Detect which cell encompasses the target text, then output its [X, Y] center coordinate. 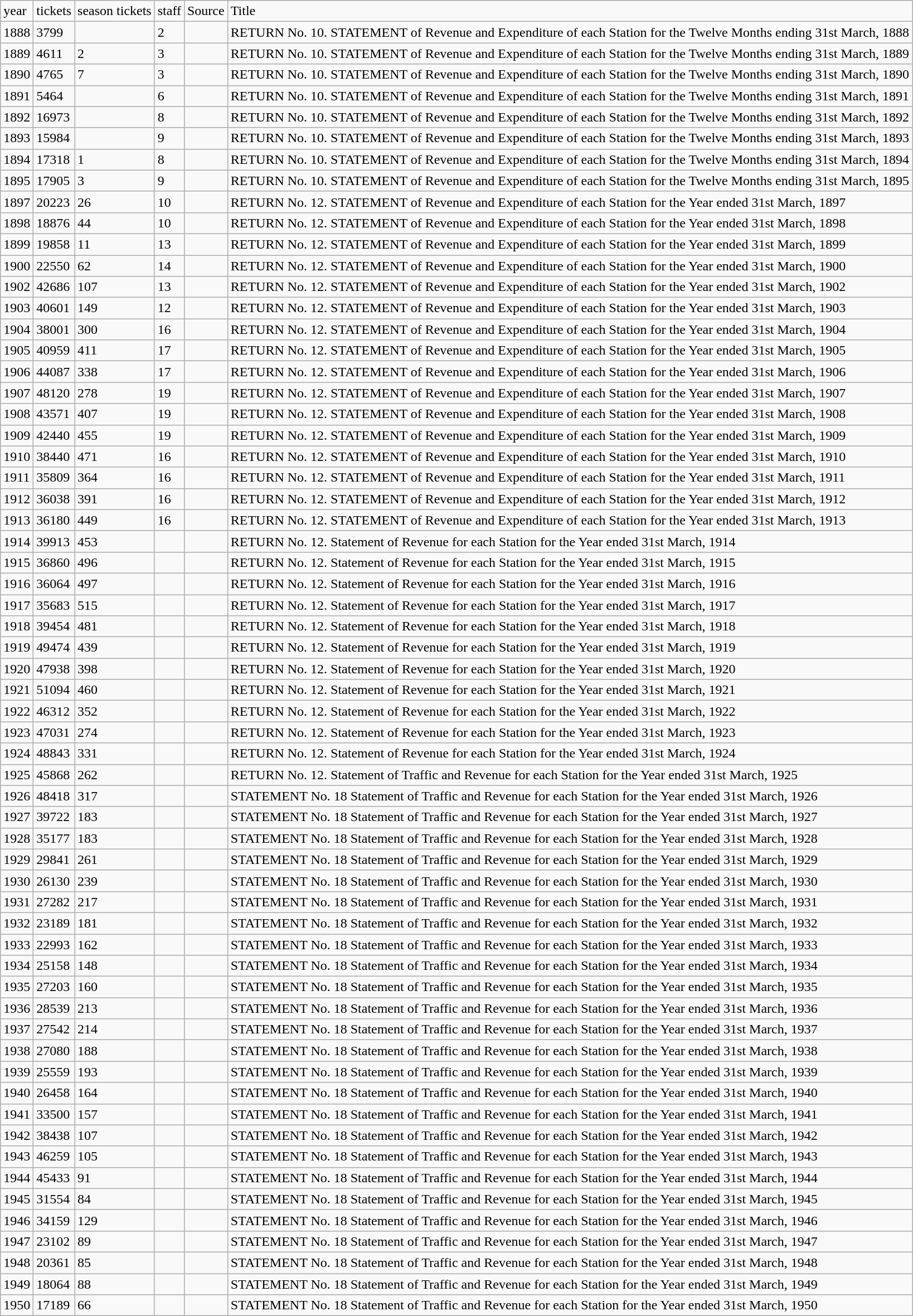
1938 [17, 1051]
RETURN No. 12. STATEMENT of Revenue and Expenditure of each Station for the Year ended 31st March, 1906 [570, 372]
49474 [54, 648]
43571 [54, 414]
RETURN No. 12. STATEMENT of Revenue and Expenditure of each Station for the Year ended 31st March, 1903 [570, 308]
213 [115, 1008]
STATEMENT No. 18 Statement of Traffic and Revenue for each Station for the Year ended 31st March, 1933 [570, 945]
STATEMENT No. 18 Statement of Traffic and Revenue for each Station for the Year ended 31st March, 1940 [570, 1093]
RETURN No. 12. Statement of Revenue for each Station for the Year ended 31st March, 1918 [570, 627]
46259 [54, 1157]
23189 [54, 923]
455 [115, 435]
1930 [17, 881]
1950 [17, 1305]
214 [115, 1030]
RETURN No. 12. Statement of Revenue for each Station for the Year ended 31st March, 1914 [570, 541]
1943 [17, 1157]
164 [115, 1093]
47031 [54, 732]
1904 [17, 329]
217 [115, 902]
1919 [17, 648]
157 [115, 1114]
1897 [17, 202]
129 [115, 1220]
1924 [17, 754]
1890 [17, 75]
300 [115, 329]
RETURN No. 12. STATEMENT of Revenue and Expenditure of each Station for the Year ended 31st March, 1908 [570, 414]
26 [115, 202]
27203 [54, 987]
1925 [17, 775]
20361 [54, 1262]
411 [115, 351]
105 [115, 1157]
35683 [54, 605]
1946 [17, 1220]
1932 [17, 923]
STATEMENT No. 18 Statement of Traffic and Revenue for each Station for the Year ended 31st March, 1929 [570, 859]
364 [115, 478]
1888 [17, 32]
1921 [17, 690]
RETURN No. 12. Statement of Revenue for each Station for the Year ended 31st March, 1917 [570, 605]
1895 [17, 181]
17189 [54, 1305]
6 [169, 96]
1917 [17, 605]
1906 [17, 372]
17318 [54, 159]
RETURN No. 12. Statement of Revenue for each Station for the Year ended 31st March, 1919 [570, 648]
88 [115, 1284]
1911 [17, 478]
STATEMENT No. 18 Statement of Traffic and Revenue for each Station for the Year ended 31st March, 1938 [570, 1051]
RETURN No. 12. Statement of Revenue for each Station for the Year ended 31st March, 1921 [570, 690]
1902 [17, 287]
1908 [17, 414]
RETURN No. 10. STATEMENT of Revenue and Expenditure of each Station for the Twelve Months ending 31st March, 1890 [570, 75]
1898 [17, 223]
RETURN No. 12. Statement of Revenue for each Station for the Year ended 31st March, 1922 [570, 711]
year [17, 11]
RETURN No. 12. STATEMENT of Revenue and Expenditure of each Station for the Year ended 31st March, 1900 [570, 266]
33500 [54, 1114]
39454 [54, 627]
1920 [17, 669]
RETURN No. 12. STATEMENT of Revenue and Expenditure of each Station for the Year ended 31st March, 1898 [570, 223]
39913 [54, 541]
85 [115, 1262]
RETURN No. 10. STATEMENT of Revenue and Expenditure of each Station for the Twelve Months ending 31st March, 1893 [570, 138]
84 [115, 1199]
1913 [17, 520]
44 [115, 223]
45868 [54, 775]
STATEMENT No. 18 Statement of Traffic and Revenue for each Station for the Year ended 31st March, 1931 [570, 902]
481 [115, 627]
Title [570, 11]
39722 [54, 817]
352 [115, 711]
1912 [17, 499]
25559 [54, 1072]
STATEMENT No. 18 Statement of Traffic and Revenue for each Station for the Year ended 31st March, 1945 [570, 1199]
18064 [54, 1284]
14 [169, 266]
22993 [54, 945]
STATEMENT No. 18 Statement of Traffic and Revenue for each Station for the Year ended 31st March, 1927 [570, 817]
1892 [17, 117]
407 [115, 414]
1891 [17, 96]
42440 [54, 435]
42686 [54, 287]
1916 [17, 584]
40959 [54, 351]
274 [115, 732]
20223 [54, 202]
40601 [54, 308]
4765 [54, 75]
RETURN No. 12. STATEMENT of Revenue and Expenditure of each Station for the Year ended 31st March, 1897 [570, 202]
1907 [17, 393]
18876 [54, 223]
439 [115, 648]
STATEMENT No. 18 Statement of Traffic and Revenue for each Station for the Year ended 31st March, 1949 [570, 1284]
1934 [17, 966]
35177 [54, 838]
91 [115, 1178]
497 [115, 584]
496 [115, 562]
317 [115, 796]
36064 [54, 584]
STATEMENT No. 18 Statement of Traffic and Revenue for each Station for the Year ended 31st March, 1942 [570, 1135]
1903 [17, 308]
391 [115, 499]
1945 [17, 1199]
RETURN No. 12. Statement of Revenue for each Station for the Year ended 31st March, 1915 [570, 562]
12 [169, 308]
193 [115, 1072]
89 [115, 1241]
1940 [17, 1093]
RETURN No. 12. Statement of Revenue for each Station for the Year ended 31st March, 1916 [570, 584]
188 [115, 1051]
31554 [54, 1199]
1909 [17, 435]
1915 [17, 562]
28539 [54, 1008]
STATEMENT No. 18 Statement of Traffic and Revenue for each Station for the Year ended 31st March, 1939 [570, 1072]
STATEMENT No. 18 Statement of Traffic and Revenue for each Station for the Year ended 31st March, 1932 [570, 923]
STATEMENT No. 18 Statement of Traffic and Revenue for each Station for the Year ended 31st March, 1928 [570, 838]
1889 [17, 54]
48418 [54, 796]
RETURN No. 12. STATEMENT of Revenue and Expenditure of each Station for the Year ended 31st March, 1899 [570, 244]
STATEMENT No. 18 Statement of Traffic and Revenue for each Station for the Year ended 31st March, 1930 [570, 881]
STATEMENT No. 18 Statement of Traffic and Revenue for each Station for the Year ended 31st March, 1946 [570, 1220]
RETURN No. 12. Statement of Traffic and Revenue for each Station for the Year ended 31st March, 1925 [570, 775]
17905 [54, 181]
38001 [54, 329]
47938 [54, 669]
STATEMENT No. 18 Statement of Traffic and Revenue for each Station for the Year ended 31st March, 1935 [570, 987]
51094 [54, 690]
162 [115, 945]
RETURN No. 12. STATEMENT of Revenue and Expenditure of each Station for the Year ended 31st March, 1902 [570, 287]
1942 [17, 1135]
RETURN No. 12. STATEMENT of Revenue and Expenditure of each Station for the Year ended 31st March, 1910 [570, 457]
1947 [17, 1241]
1935 [17, 987]
1910 [17, 457]
460 [115, 690]
STATEMENT No. 18 Statement of Traffic and Revenue for each Station for the Year ended 31st March, 1926 [570, 796]
1948 [17, 1262]
1926 [17, 796]
149 [115, 308]
RETURN No. 12. STATEMENT of Revenue and Expenditure of each Station for the Year ended 31st March, 1911 [570, 478]
1936 [17, 1008]
RETURN No. 12. Statement of Revenue for each Station for the Year ended 31st March, 1920 [570, 669]
148 [115, 966]
262 [115, 775]
19858 [54, 244]
RETURN No. 12. STATEMENT of Revenue and Expenditure of each Station for the Year ended 31st March, 1907 [570, 393]
RETURN No. 10. STATEMENT of Revenue and Expenditure of each Station for the Twelve Months ending 31st March, 1889 [570, 54]
1944 [17, 1178]
26130 [54, 881]
1905 [17, 351]
26458 [54, 1093]
RETURN No. 12. STATEMENT of Revenue and Expenditure of each Station for the Year ended 31st March, 1912 [570, 499]
RETURN No. 10. STATEMENT of Revenue and Expenditure of each Station for the Twelve Months ending 31st March, 1894 [570, 159]
15984 [54, 138]
36038 [54, 499]
1931 [17, 902]
515 [115, 605]
1918 [17, 627]
1894 [17, 159]
453 [115, 541]
4611 [54, 54]
1941 [17, 1114]
RETURN No. 10. STATEMENT of Revenue and Expenditure of each Station for the Twelve Months ending 31st March, 1895 [570, 181]
239 [115, 881]
45433 [54, 1178]
1922 [17, 711]
1933 [17, 945]
331 [115, 754]
RETURN No. 10. STATEMENT of Revenue and Expenditure of each Station for the Twelve Months ending 31st March, 1888 [570, 32]
44087 [54, 372]
STATEMENT No. 18 Statement of Traffic and Revenue for each Station for the Year ended 31st March, 1944 [570, 1178]
38438 [54, 1135]
RETURN No. 10. STATEMENT of Revenue and Expenditure of each Station for the Twelve Months ending 31st March, 1892 [570, 117]
7 [115, 75]
RETURN No. 12. STATEMENT of Revenue and Expenditure of each Station for the Year ended 31st March, 1904 [570, 329]
RETURN No. 10. STATEMENT of Revenue and Expenditure of each Station for the Twelve Months ending 31st March, 1891 [570, 96]
1893 [17, 138]
STATEMENT No. 18 Statement of Traffic and Revenue for each Station for the Year ended 31st March, 1936 [570, 1008]
1928 [17, 838]
3799 [54, 32]
471 [115, 457]
23102 [54, 1241]
1 [115, 159]
449 [115, 520]
398 [115, 669]
staff [169, 11]
38440 [54, 457]
STATEMENT No. 18 Statement of Traffic and Revenue for each Station for the Year ended 31st March, 1941 [570, 1114]
36860 [54, 562]
16973 [54, 117]
181 [115, 923]
RETURN No. 12. STATEMENT of Revenue and Expenditure of each Station for the Year ended 31st March, 1905 [570, 351]
62 [115, 266]
36180 [54, 520]
22550 [54, 266]
season tickets [115, 11]
STATEMENT No. 18 Statement of Traffic and Revenue for each Station for the Year ended 31st March, 1948 [570, 1262]
11 [115, 244]
27542 [54, 1030]
46312 [54, 711]
RETURN No. 12. Statement of Revenue for each Station for the Year ended 31st March, 1923 [570, 732]
66 [115, 1305]
29841 [54, 859]
RETURN No. 12. Statement of Revenue for each Station for the Year ended 31st March, 1924 [570, 754]
160 [115, 987]
STATEMENT No. 18 Statement of Traffic and Revenue for each Station for the Year ended 31st March, 1937 [570, 1030]
1927 [17, 817]
25158 [54, 966]
STATEMENT No. 18 Statement of Traffic and Revenue for each Station for the Year ended 31st March, 1943 [570, 1157]
278 [115, 393]
34159 [54, 1220]
STATEMENT No. 18 Statement of Traffic and Revenue for each Station for the Year ended 31st March, 1950 [570, 1305]
27080 [54, 1051]
27282 [54, 902]
48843 [54, 754]
RETURN No. 12. STATEMENT of Revenue and Expenditure of each Station for the Year ended 31st March, 1913 [570, 520]
1923 [17, 732]
Source [206, 11]
1899 [17, 244]
STATEMENT No. 18 Statement of Traffic and Revenue for each Station for the Year ended 31st March, 1934 [570, 966]
48120 [54, 393]
1929 [17, 859]
1937 [17, 1030]
tickets [54, 11]
RETURN No. 12. STATEMENT of Revenue and Expenditure of each Station for the Year ended 31st March, 1909 [570, 435]
1914 [17, 541]
261 [115, 859]
1939 [17, 1072]
5464 [54, 96]
35809 [54, 478]
1949 [17, 1284]
STATEMENT No. 18 Statement of Traffic and Revenue for each Station for the Year ended 31st March, 1947 [570, 1241]
338 [115, 372]
1900 [17, 266]
